Search for the cell housing the specified text and yield its [x, y] center coordinate. 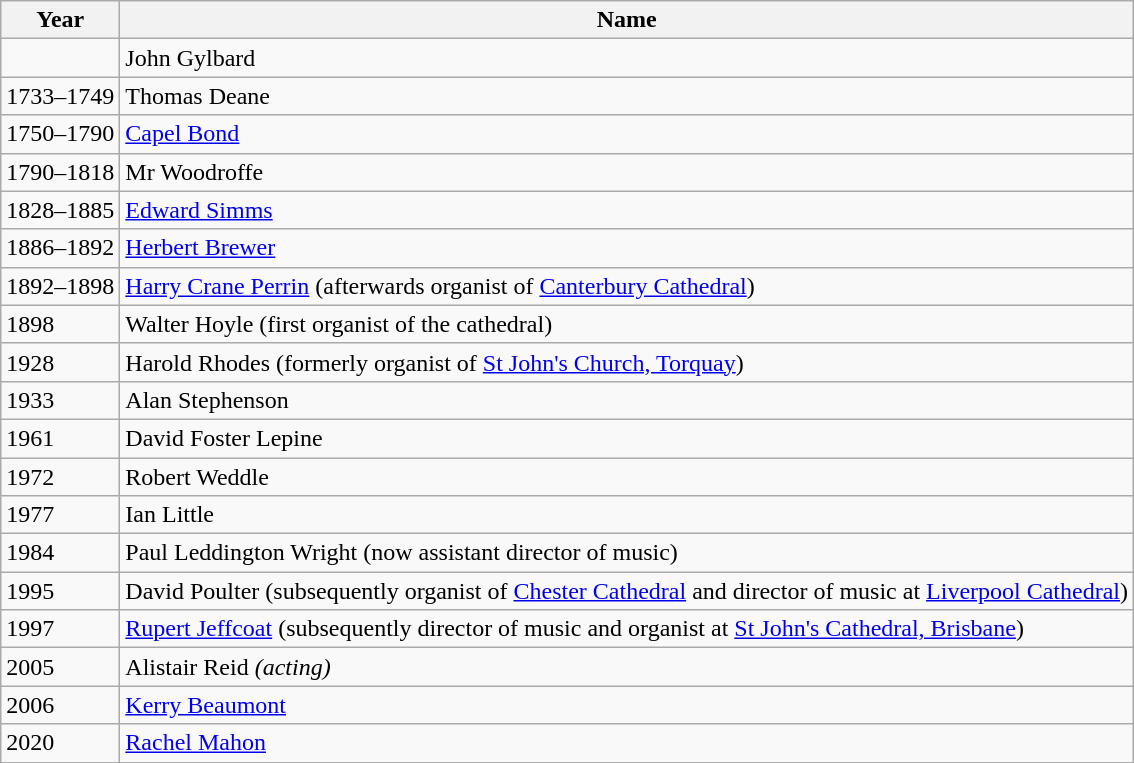
1977 [60, 515]
David Foster Lepine [627, 438]
1933 [60, 400]
Harold Rhodes (formerly organist of St John's Church, Torquay) [627, 362]
1790–1818 [60, 172]
Herbert Brewer [627, 248]
Rupert Jeffcoat (subsequently director of music and organist at St John's Cathedral, Brisbane) [627, 629]
Edward Simms [627, 210]
Alistair Reid (acting) [627, 667]
Rachel Mahon [627, 743]
Thomas Deane [627, 96]
1984 [60, 553]
2020 [60, 743]
1886–1892 [60, 248]
Ian Little [627, 515]
Year [60, 20]
Capel Bond [627, 134]
Mr Woodroffe [627, 172]
Harry Crane Perrin (afterwards organist of Canterbury Cathedral) [627, 286]
Kerry Beaumont [627, 705]
Walter Hoyle (first organist of the cathedral) [627, 324]
1733–1749 [60, 96]
2006 [60, 705]
Name [627, 20]
1898 [60, 324]
Alan Stephenson [627, 400]
John Gylbard [627, 58]
1997 [60, 629]
1828–1885 [60, 210]
Paul Leddington Wright (now assistant director of music) [627, 553]
1972 [60, 477]
David Poulter (subsequently organist of Chester Cathedral and director of music at Liverpool Cathedral) [627, 591]
1928 [60, 362]
1961 [60, 438]
1995 [60, 591]
1750–1790 [60, 134]
Robert Weddle [627, 477]
2005 [60, 667]
1892–1898 [60, 286]
